Locate the cell with the specified text and output its [x, y] center coordinate. 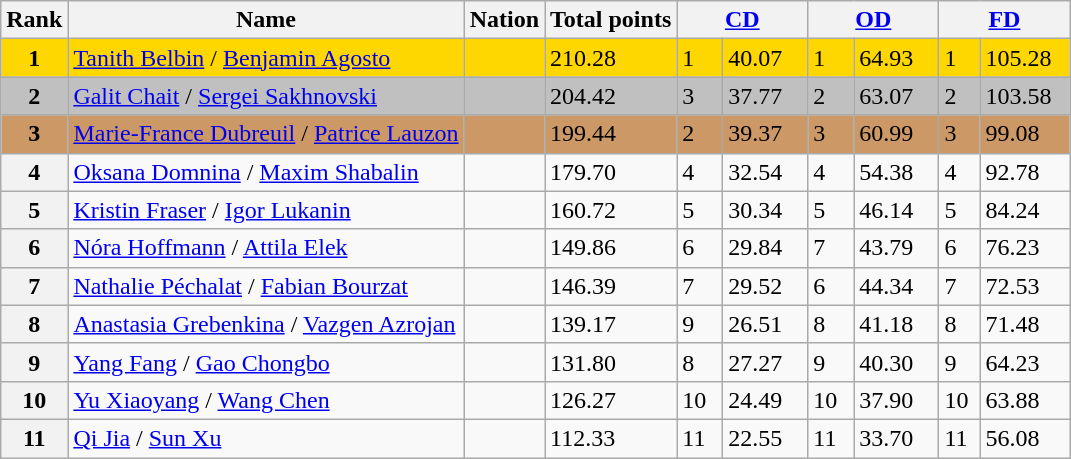
37.90 [896, 400]
40.30 [896, 362]
92.78 [1025, 172]
Kristin Fraser / Igor Lukanin [266, 210]
FD [1004, 20]
29.84 [766, 248]
72.53 [1025, 286]
Yu Xiaoyang / Wang Chen [266, 400]
30.34 [766, 210]
26.51 [766, 324]
Total points [611, 20]
71.48 [1025, 324]
Qi Jia / Sun Xu [266, 438]
44.34 [896, 286]
Nathalie Péchalat / Fabian Bourzat [266, 286]
146.39 [611, 286]
24.49 [766, 400]
OD [874, 20]
Rank [34, 20]
46.14 [896, 210]
Marie-France Dubreuil / Patrice Lauzon [266, 134]
139.17 [611, 324]
22.55 [766, 438]
37.77 [766, 96]
Galit Chait / Sergei Sakhnovski [266, 96]
40.07 [766, 58]
105.28 [1025, 58]
Nóra Hoffmann / Attila Elek [266, 248]
64.23 [1025, 362]
33.70 [896, 438]
27.27 [766, 362]
84.24 [1025, 210]
149.86 [611, 248]
131.80 [611, 362]
56.08 [1025, 438]
CD [742, 20]
112.33 [611, 438]
Nation [504, 20]
199.44 [611, 134]
54.38 [896, 172]
Yang Fang / Gao Chongbo [266, 362]
Oksana Domnina / Maxim Shabalin [266, 172]
63.07 [896, 96]
204.42 [611, 96]
63.88 [1025, 400]
160.72 [611, 210]
99.08 [1025, 134]
210.28 [611, 58]
60.99 [896, 134]
Anastasia Grebenkina / Vazgen Azrojan [266, 324]
126.27 [611, 400]
43.79 [896, 248]
29.52 [766, 286]
64.93 [896, 58]
32.54 [766, 172]
Tanith Belbin / Benjamin Agosto [266, 58]
179.70 [611, 172]
41.18 [896, 324]
39.37 [766, 134]
76.23 [1025, 248]
Name [266, 20]
103.58 [1025, 96]
